Search for the cell housing the specified text and yield its [x, y] center coordinate. 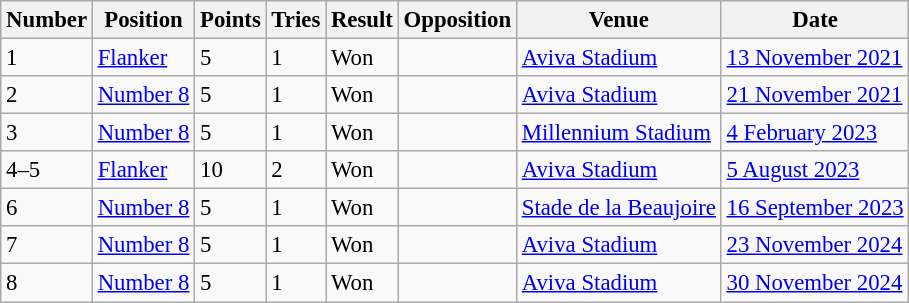
Stade de la Beaujoire [618, 208]
8 [47, 283]
21 November 2021 [815, 95]
6 [47, 208]
10 [230, 170]
Tries [296, 20]
30 November 2024 [815, 283]
23 November 2024 [815, 245]
4–5 [47, 170]
Result [362, 20]
Date [815, 20]
3 [47, 133]
Millennium Stadium [618, 133]
Opposition [457, 20]
Venue [618, 20]
13 November 2021 [815, 58]
16 September 2023 [815, 208]
4 February 2023 [815, 133]
Position [143, 20]
5 August 2023 [815, 170]
7 [47, 245]
Number [47, 20]
Points [230, 20]
